Output the [x, y] coordinate of the center of the cell containing the given text.  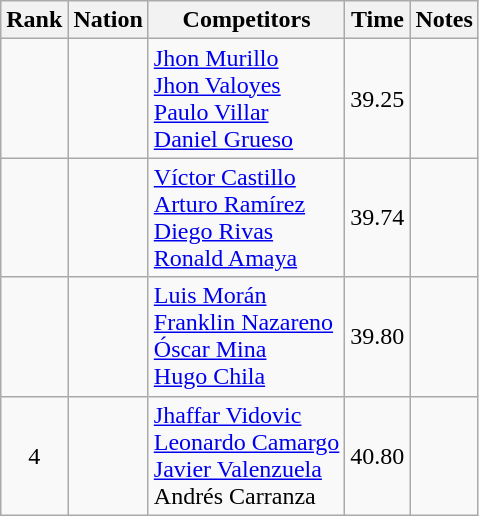
4 [34, 456]
Notes [444, 20]
Víctor CastilloArturo RamírezDiego RivasRonald Amaya [246, 218]
Jhaffar VidovicLeonardo CamargoJavier ValenzuelaAndrés Carranza [246, 456]
Rank [34, 20]
Jhon MurilloJhon ValoyesPaulo VillarDaniel Grueso [246, 98]
Nation [108, 20]
39.25 [378, 98]
39.74 [378, 218]
Time [378, 20]
Competitors [246, 20]
40.80 [378, 456]
39.80 [378, 336]
Luis MoránFranklin NazarenoÓscar MinaHugo Chila [246, 336]
